Return the (x, y) coordinate for the center point of the cell that contains the specified text.  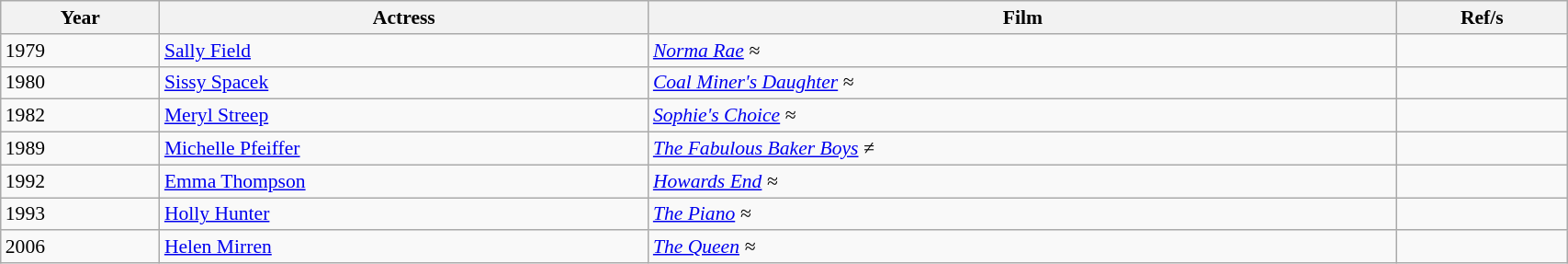
Sally Field (404, 51)
1979 (81, 51)
Howards End ≈ (1023, 181)
1993 (81, 214)
Holly Hunter (404, 214)
1982 (81, 116)
Film (1023, 17)
Sissy Spacek (404, 83)
Year (81, 17)
The Piano ≈ (1023, 214)
Coal Miner's Daughter ≈ (1023, 83)
1989 (81, 149)
Ref/s (1483, 17)
Michelle Pfeiffer (404, 149)
Helen Mirren (404, 247)
2006 (81, 247)
1980 (81, 83)
Emma Thompson (404, 181)
1992 (81, 181)
The Queen ≈ (1023, 247)
The Fabulous Baker Boys ≠ (1023, 149)
Norma Rae ≈ (1023, 51)
Meryl Streep (404, 116)
Actress (404, 17)
Sophie's Choice ≈ (1023, 116)
